For the text-containing cell, return its midpoint in [X, Y] coordinate format. 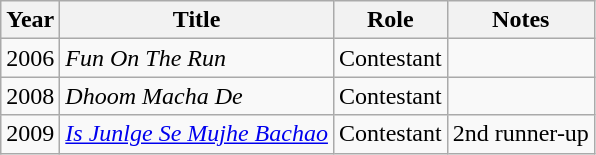
Dhoom Macha De [197, 96]
2nd runner-up [520, 134]
Is Junlge Se Mujhe Bachao [197, 134]
Fun On The Run [197, 58]
Notes [520, 20]
Role [390, 20]
Title [197, 20]
2006 [30, 58]
2009 [30, 134]
2008 [30, 96]
Year [30, 20]
